Pinpoint the cell where the given text exists, returning its [x, y] midpoint coordinate. 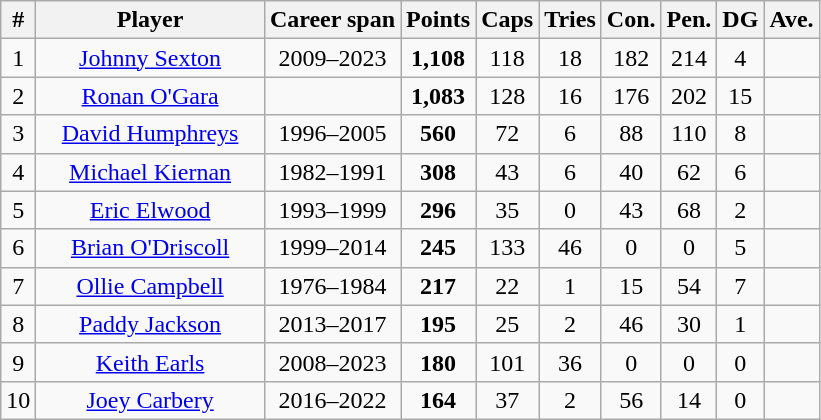
14 [689, 400]
88 [631, 134]
Tries [570, 20]
2008–2023 [332, 362]
10 [18, 400]
560 [438, 134]
182 [631, 58]
1976–1984 [332, 286]
DG [740, 20]
2013–2017 [332, 324]
1,083 [438, 96]
Ronan O'Gara [150, 96]
195 [438, 324]
Player [150, 20]
Eric Elwood [150, 210]
101 [508, 362]
128 [508, 96]
Paddy Jackson [150, 324]
18 [570, 58]
40 [631, 172]
Michael Kiernan [150, 172]
37 [508, 400]
2016–2022 [332, 400]
Points [438, 20]
118 [508, 58]
Joey Carbery [150, 400]
3 [18, 134]
36 [570, 362]
308 [438, 172]
133 [508, 248]
Con. [631, 20]
30 [689, 324]
1996–2005 [332, 134]
180 [438, 362]
56 [631, 400]
54 [689, 286]
214 [689, 58]
110 [689, 134]
164 [438, 400]
Ave. [792, 20]
Caps [508, 20]
9 [18, 362]
296 [438, 210]
Brian O'Driscoll [150, 248]
Keith Earls [150, 362]
245 [438, 248]
176 [631, 96]
72 [508, 134]
68 [689, 210]
2009–2023 [332, 58]
Career span [332, 20]
62 [689, 172]
1982–1991 [332, 172]
# [18, 20]
25 [508, 324]
35 [508, 210]
Johnny Sexton [150, 58]
16 [570, 96]
1,108 [438, 58]
22 [508, 286]
1993–1999 [332, 210]
217 [438, 286]
Pen. [689, 20]
1999–2014 [332, 248]
Ollie Campbell [150, 286]
David Humphreys [150, 134]
202 [689, 96]
